From the cell containing the given text, extract its center point as [X, Y] coordinate. 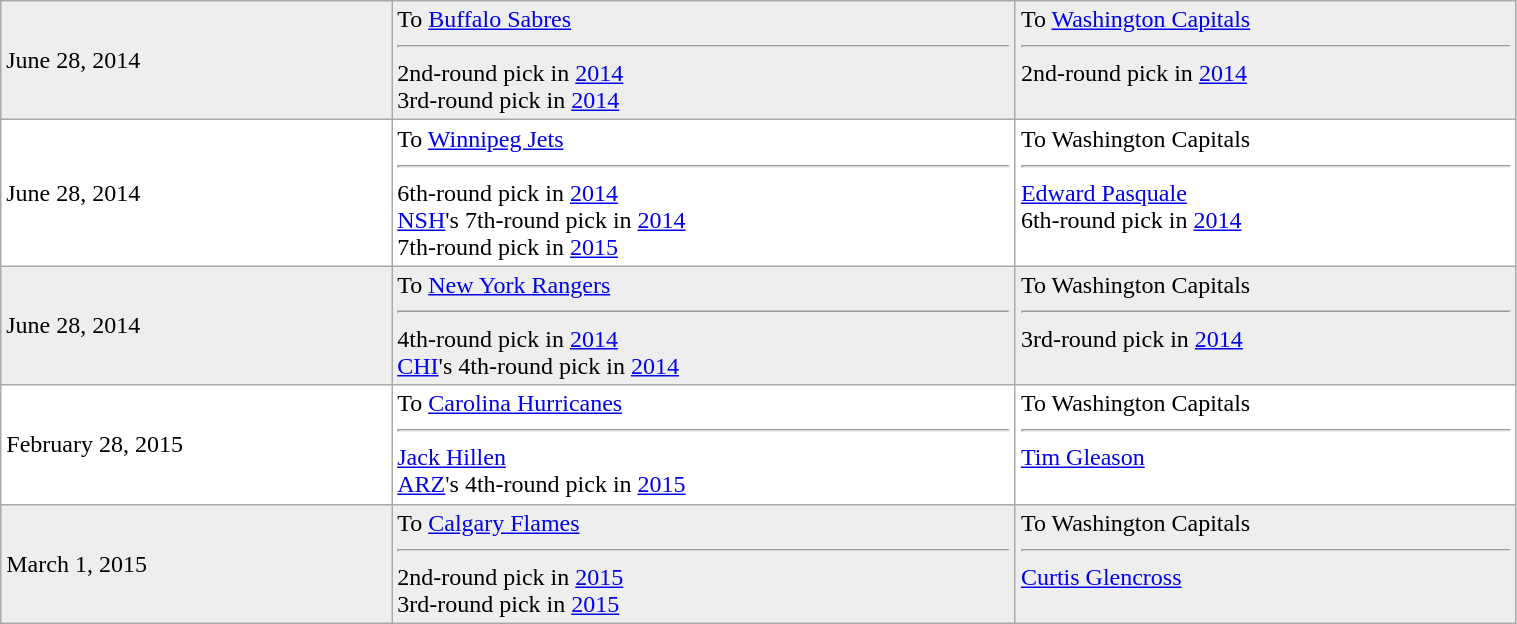
To Winnipeg Jets 6th-round pick in 2014NSH's 7th-round pick in 20147th-round pick in 2015 [704, 193]
To New York Rangers 4th-round pick in 2014CHI's 4th-round pick in 2014 [704, 326]
March 1, 2015 [196, 564]
To Calgary Flames 2nd-round pick in 20153rd-round pick in 2015 [704, 564]
To Washington Capitals 2nd-round pick in 2014 [1266, 60]
To Carolina Hurricanes Jack HillenARZ's 4th-round pick in 2015 [704, 444]
To Buffalo Sabres 2nd-round pick in 20143rd-round pick in 2014 [704, 60]
February 28, 2015 [196, 444]
To Washington Capitals Curtis Glencross [1266, 564]
To Washington Capitals Tim Gleason [1266, 444]
To Washington Capitals Edward Pasquale6th-round pick in 2014 [1266, 193]
To Washington Capitals 3rd-round pick in 2014 [1266, 326]
